Provide the [x, y] coordinate of the cell's center where the given text is located.  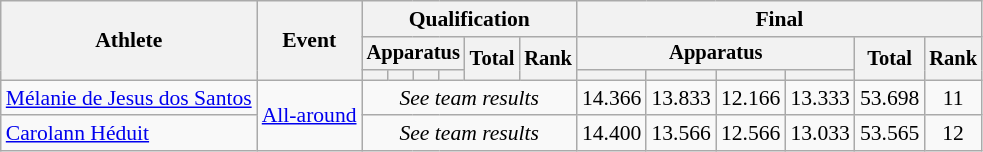
Carolann Héduit [129, 134]
13.333 [820, 98]
Mélanie de Jesus dos Santos [129, 98]
53.565 [890, 134]
53.698 [890, 98]
13.566 [680, 134]
12 [953, 134]
13.833 [680, 98]
12.566 [750, 134]
14.366 [612, 98]
12.166 [750, 98]
All-around [310, 116]
Athlete [129, 40]
13.033 [820, 134]
Event [310, 40]
Final [780, 19]
11 [953, 98]
14.400 [612, 134]
Qualification [470, 19]
